From the cell containing the given text, extract its center point as (X, Y) coordinate. 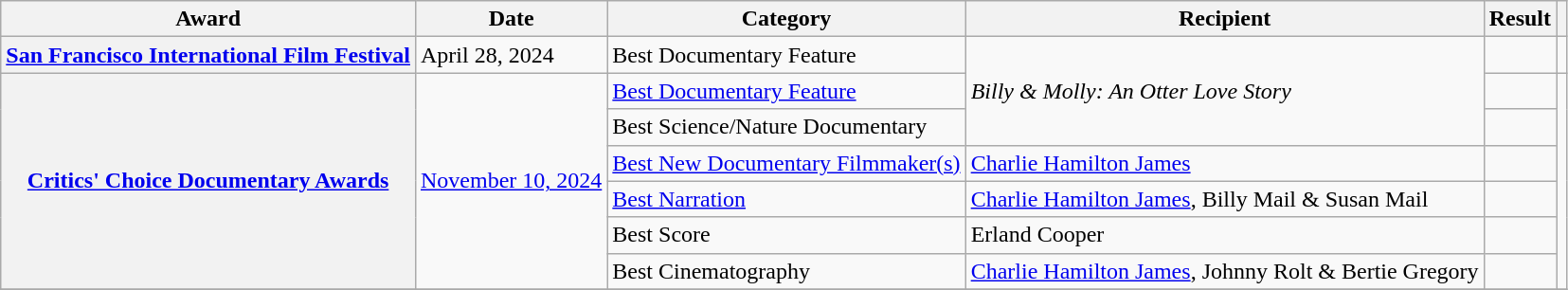
Critics' Choice Documentary Awards (208, 181)
Best Score (786, 235)
Date (511, 19)
Result (1520, 19)
Award (208, 19)
Best Narration (786, 199)
Category (786, 19)
Charlie Hamilton James, Johnny Rolt & Bertie Gregory (1224, 271)
Best Science/Nature Documentary (786, 127)
Best New Documentary Filmmaker(s) (786, 163)
Billy & Molly: An Otter Love Story (1224, 91)
Charlie Hamilton James, Billy Mail & Susan Mail (1224, 199)
San Francisco International Film Festival (208, 55)
Best Cinematography (786, 271)
November 10, 2024 (511, 181)
Erland Cooper (1224, 235)
Charlie Hamilton James (1224, 163)
Recipient (1224, 19)
April 28, 2024 (511, 55)
